Return [x, y] of the center of cell containing provided text 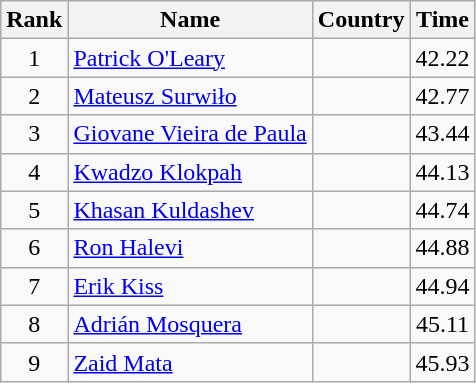
45.93 [442, 362]
4 [34, 172]
Kwadzo Klokpah [190, 172]
Ron Halevi [190, 248]
44.88 [442, 248]
2 [34, 96]
42.22 [442, 58]
Name [190, 20]
45.11 [442, 324]
7 [34, 286]
44.13 [442, 172]
5 [34, 210]
6 [34, 248]
Zaid Mata [190, 362]
Rank [34, 20]
44.94 [442, 286]
Mateusz Surwiło [190, 96]
43.44 [442, 134]
42.77 [442, 96]
Patrick O'Leary [190, 58]
9 [34, 362]
Khasan Kuldashev [190, 210]
8 [34, 324]
Country [361, 20]
44.74 [442, 210]
3 [34, 134]
1 [34, 58]
Erik Kiss [190, 286]
Time [442, 20]
Adrián Mosquera [190, 324]
Giovane Vieira de Paula [190, 134]
